Capture the cell that displays the provided text and extract its (X, Y) central coordinate. 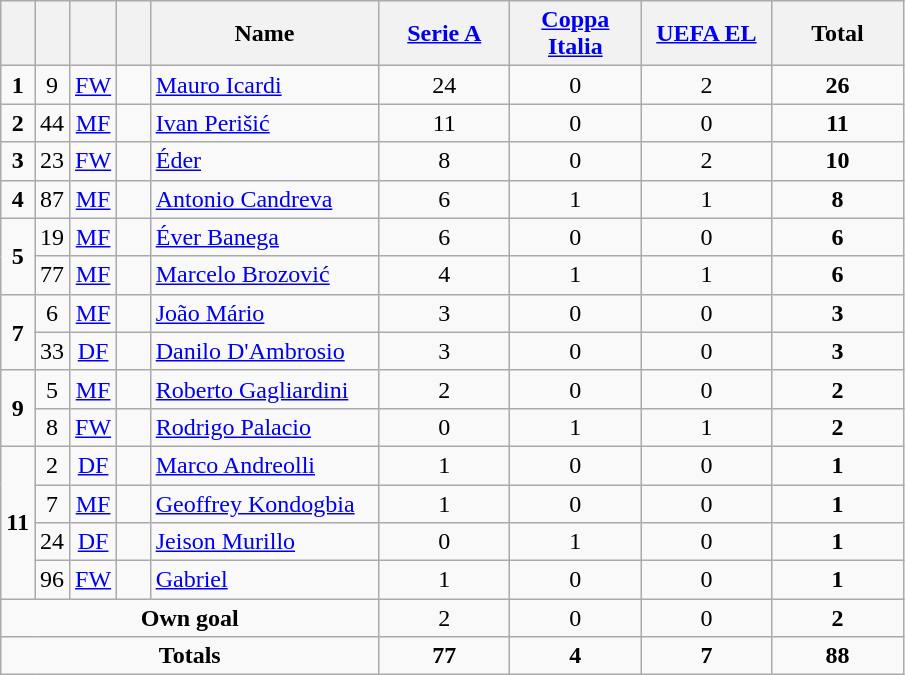
Geoffrey Kondogbia (264, 503)
Éver Banega (264, 237)
UEFA EL (706, 34)
10 (838, 161)
Éder (264, 161)
Gabriel (264, 580)
Antonio Candreva (264, 199)
33 (52, 351)
Roberto Gagliardini (264, 389)
Totals (190, 656)
44 (52, 123)
Total (838, 34)
88 (838, 656)
Rodrigo Palacio (264, 427)
Mauro Icardi (264, 85)
Marco Andreolli (264, 465)
Jeison Murillo (264, 542)
Own goal (190, 618)
Name (264, 34)
Marcelo Brozović (264, 275)
Serie A (444, 34)
19 (52, 237)
23 (52, 161)
João Mário (264, 313)
Coppa Italia (576, 34)
96 (52, 580)
87 (52, 199)
Danilo D'Ambrosio (264, 351)
Ivan Perišić (264, 123)
26 (838, 85)
